Identify which cell holds the provided text, then report its [X, Y] central coordinate. 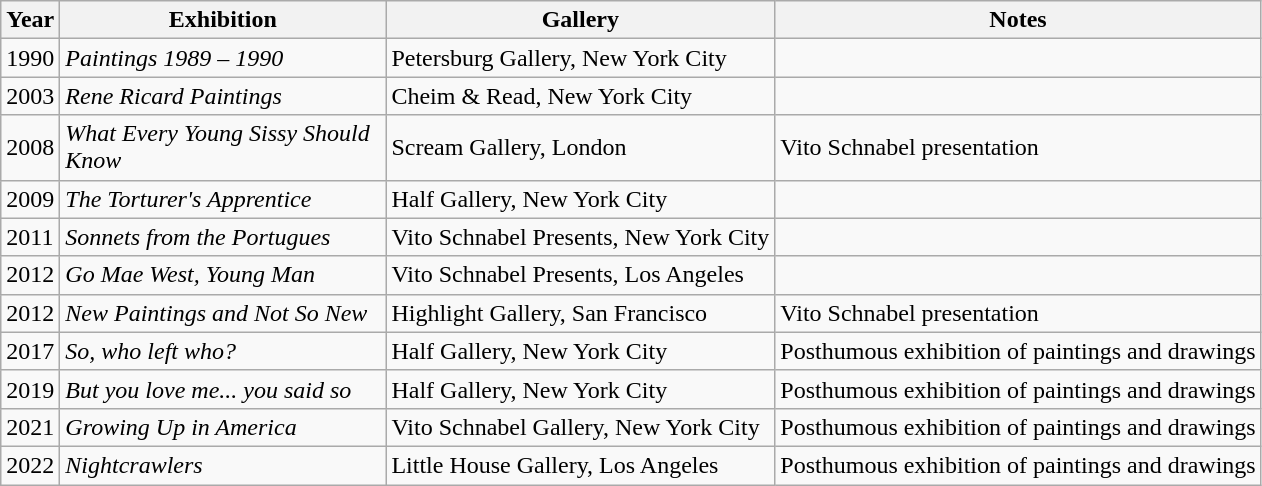
Little House Gallery, Los Angeles [580, 465]
The Torturer's Apprentice [223, 199]
Cheim & Read, New York City [580, 96]
Vito Schnabel Gallery, New York City [580, 427]
What Every Young Sissy Should Know [223, 148]
Highlight Gallery, San Francisco [580, 313]
So, who left who? [223, 351]
2011 [30, 237]
New Paintings and Not So New [223, 313]
2009 [30, 199]
Gallery [580, 20]
1990 [30, 58]
Notes [1018, 20]
Scream Gallery, London [580, 148]
2003 [30, 96]
2022 [30, 465]
Sonnets from the Portugues [223, 237]
Nightcrawlers [223, 465]
Growing Up in America [223, 427]
But you love me... you said so [223, 389]
2017 [30, 351]
Petersburg Gallery, New York City [580, 58]
Go Mae West, Young Man [223, 275]
Vito Schnabel Presents, Los Angeles [580, 275]
2008 [30, 148]
Rene Ricard Paintings [223, 96]
Exhibition [223, 20]
Year [30, 20]
2021 [30, 427]
Vito Schnabel Presents, New York City [580, 237]
Paintings 1989 – 1990 [223, 58]
2019 [30, 389]
